Identify which cell holds the provided text, then report its (x, y) central coordinate. 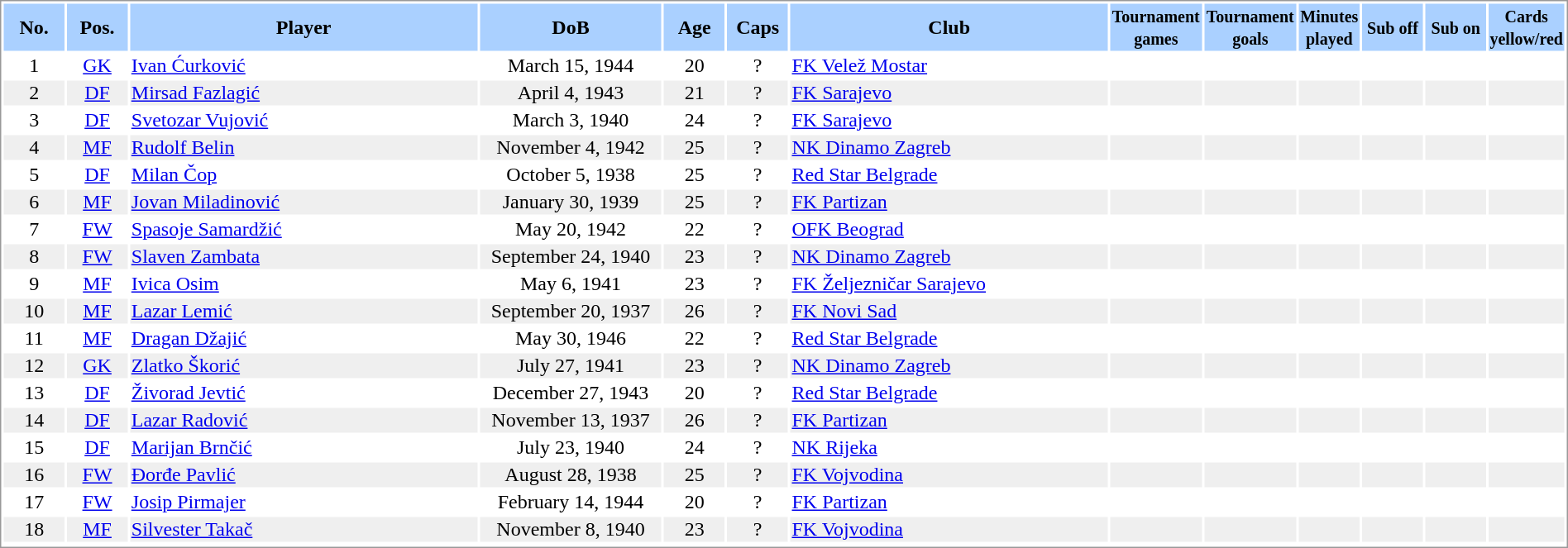
March 15, 1944 (571, 65)
May 6, 1941 (571, 284)
DoB (571, 26)
Jovan Miladinović (304, 203)
Sub on (1456, 26)
March 3, 1940 (571, 120)
3 (33, 120)
7 (33, 229)
December 27, 1943 (571, 393)
5 (33, 174)
12 (33, 366)
Zlatko Škorić (304, 366)
Josip Pirmajer (304, 502)
Pos. (98, 26)
2 (33, 93)
17 (33, 502)
NK Rijeka (949, 447)
Caps (758, 26)
Lazar Radović (304, 421)
4 (33, 148)
Spasoje Samardžić (304, 229)
1 (33, 65)
Cardsyellow/red (1527, 26)
November 13, 1937 (571, 421)
November 4, 1942 (571, 148)
10 (33, 312)
Tournamentgoals (1250, 26)
Silvester Takač (304, 530)
14 (33, 421)
February 14, 1944 (571, 502)
November 8, 1940 (571, 530)
July 23, 1940 (571, 447)
May 30, 1946 (571, 338)
October 5, 1938 (571, 174)
FK Željezničar Sarajevo (949, 284)
Marijan Brnčić (304, 447)
Club (949, 26)
18 (33, 530)
11 (33, 338)
January 30, 1939 (571, 203)
Ivan Ćurković (304, 65)
September 24, 1940 (571, 257)
Milan Čop (304, 174)
Svetozar Vujović (304, 120)
Player (304, 26)
6 (33, 203)
Sub off (1393, 26)
Đorđe Pavlić (304, 475)
Age (695, 26)
Živorad Jevtić (304, 393)
FK Novi Sad (949, 312)
OFK Beograd (949, 229)
13 (33, 393)
September 20, 1937 (571, 312)
Ivica Osim (304, 284)
Dragan Džajić (304, 338)
9 (33, 284)
Slaven Zambata (304, 257)
8 (33, 257)
16 (33, 475)
15 (33, 447)
Minutesplayed (1329, 26)
Tournamentgames (1156, 26)
Rudolf Belin (304, 148)
FK Velež Mostar (949, 65)
July 27, 1941 (571, 366)
No. (33, 26)
Mirsad Fazlagić (304, 93)
May 20, 1942 (571, 229)
21 (695, 93)
August 28, 1938 (571, 475)
April 4, 1943 (571, 93)
Lazar Lemić (304, 312)
